Provide the [X, Y] coordinate of the cell's center where the given text is located.  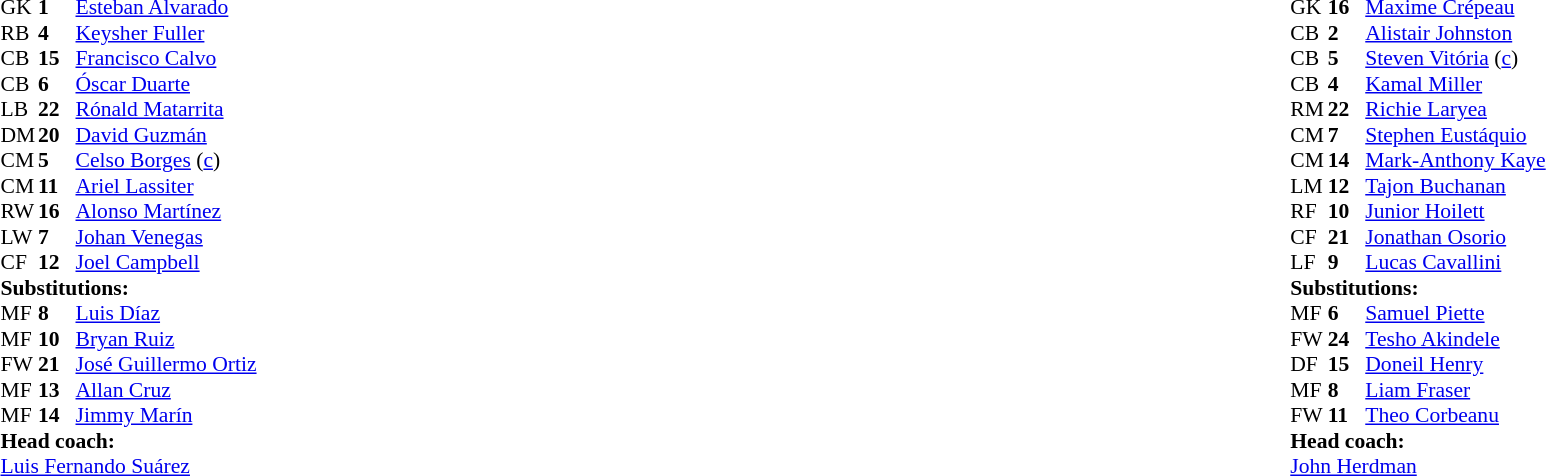
Stephen Eustáquio [1455, 135]
Joel Campbell [166, 263]
LW [19, 237]
9 [1347, 263]
Tesho Akindele [1455, 339]
Tajon Buchanan [1455, 186]
Alonso Martínez [166, 211]
Liam Fraser [1455, 390]
Theo Corbeanu [1455, 415]
24 [1347, 339]
Samuel Piette [1455, 313]
13 [57, 390]
Allan Cruz [166, 390]
DF [1309, 365]
Junior Hoilett [1455, 211]
2 [1347, 33]
20 [57, 135]
Bryan Ruiz [166, 339]
16 [57, 211]
Keysher Fuller [166, 33]
Johan Venegas [166, 237]
Alistair Johnston [1455, 33]
LB [19, 109]
Óscar Duarte [166, 84]
Steven Vitória (c) [1455, 59]
Jonathan Osorio [1455, 237]
Kamal Miller [1455, 84]
Lucas Cavallini [1455, 263]
RM [1309, 109]
David Guzmán [166, 135]
Ariel Lassiter [166, 186]
RW [19, 211]
Luis Díaz [166, 313]
Jimmy Marín [166, 415]
Francisco Calvo [166, 59]
Rónald Matarrita [166, 109]
Richie Laryea [1455, 109]
LM [1309, 186]
Celso Borges (c) [166, 161]
Mark-Anthony Kaye [1455, 161]
DM [19, 135]
José Guillermo Ortiz [166, 365]
Doneil Henry [1455, 365]
RF [1309, 211]
RB [19, 33]
LF [1309, 263]
